For the text-containing cell, return its midpoint in (X, Y) coordinate format. 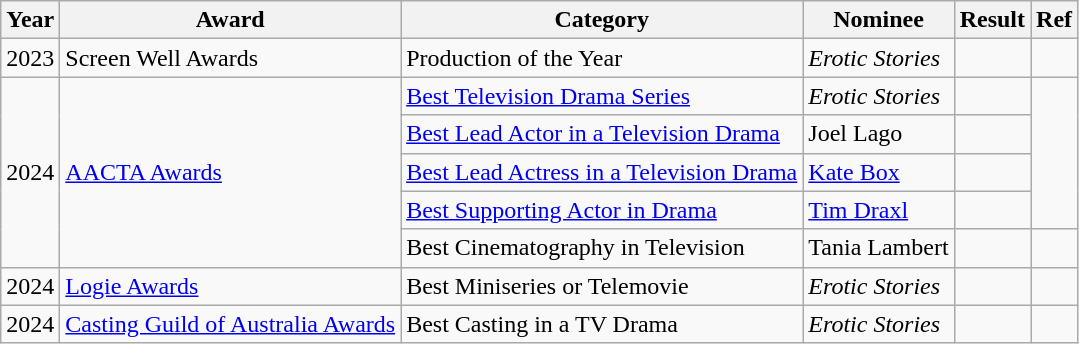
Result (992, 20)
Production of the Year (602, 58)
Best Casting in a TV Drama (602, 324)
Logie Awards (230, 286)
Ref (1054, 20)
Best Miniseries or Telemovie (602, 286)
Tim Draxl (878, 210)
Year (30, 20)
Best Lead Actress in a Television Drama (602, 172)
Kate Box (878, 172)
2023 (30, 58)
Best Supporting Actor in Drama (602, 210)
Category (602, 20)
Best Television Drama Series (602, 96)
Tania Lambert (878, 248)
Best Cinematography in Television (602, 248)
Screen Well Awards (230, 58)
Best Lead Actor in a Television Drama (602, 134)
Award (230, 20)
Nominee (878, 20)
Casting Guild of Australia Awards (230, 324)
AACTA Awards (230, 172)
Joel Lago (878, 134)
